Detect which cell encompasses the target text, then output its [x, y] center coordinate. 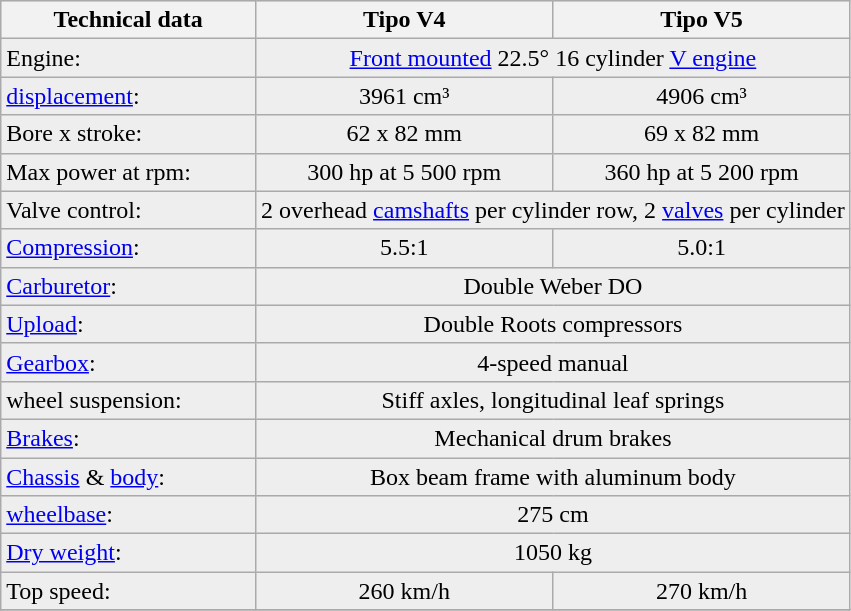
Front mounted 22.5° 16 cylinder V engine [554, 58]
4-speed manual [554, 362]
Double Roots compressors [554, 324]
Stiff axles, longitudinal leaf springs [554, 400]
Technical data [128, 20]
displacement: [128, 96]
300 hp at 5 500 rpm [404, 172]
Compression: [128, 248]
Carburetor: [128, 286]
260 km/h [404, 591]
4906 cm³ [702, 96]
3961 cm³ [404, 96]
Upload: [128, 324]
1050 kg [554, 553]
Mechanical drum brakes [554, 438]
275 cm [554, 515]
5.5:1 [404, 248]
Max power at rpm: [128, 172]
270 km/h [702, 591]
Tipo V4 [404, 20]
Double Weber DO [554, 286]
5.0:1 [702, 248]
Chassis & body: [128, 477]
Tipo V5 [702, 20]
Gearbox: [128, 362]
360 hp at 5 200 rpm [702, 172]
wheel suspension: [128, 400]
Dry weight: [128, 553]
Engine: [128, 58]
Brakes: [128, 438]
Top speed: [128, 591]
69 x 82 mm [702, 134]
2 overhead camshafts per cylinder row, 2 valves per cylinder [554, 210]
Box beam frame with aluminum body [554, 477]
Valve control: [128, 210]
62 x 82 mm [404, 134]
Bore x stroke: [128, 134]
wheelbase: [128, 515]
